Search for the cell housing the specified text and yield its [x, y] center coordinate. 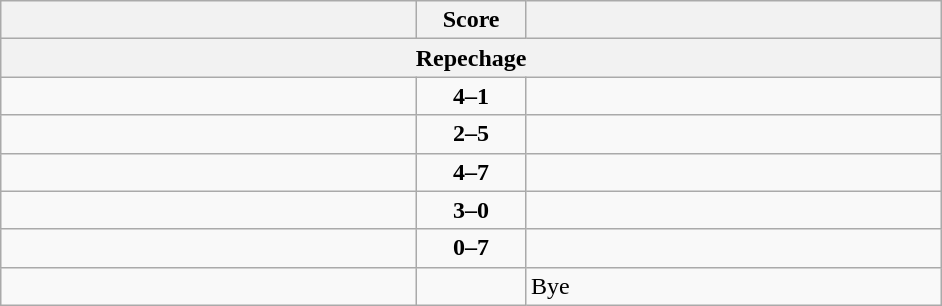
Bye [733, 286]
0–7 [472, 248]
4–1 [472, 96]
3–0 [472, 210]
Repechage [472, 58]
Score [472, 20]
2–5 [472, 134]
4–7 [472, 172]
